Scan for the cell matching the given text and deliver its (X, Y) coordinate at center. 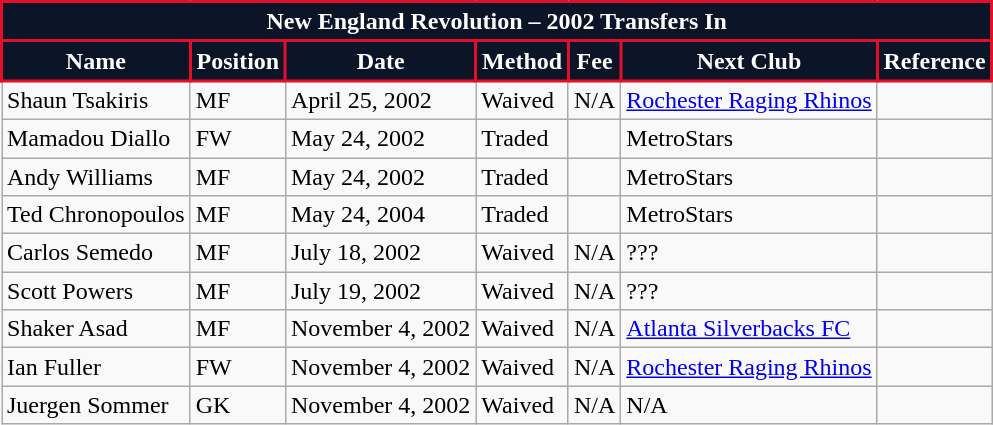
Position (238, 61)
Ted Chronopoulos (96, 215)
May 24, 2004 (380, 215)
Scott Powers (96, 291)
Carlos Semedo (96, 253)
April 25, 2002 (380, 100)
Date (380, 61)
Fee (594, 61)
Atlanta Silverbacks FC (749, 329)
Reference (934, 61)
GK (238, 405)
Next Club (749, 61)
Mamadou Diallo (96, 138)
Name (96, 61)
Andy Williams (96, 177)
Method (522, 61)
New England Revolution – 2002 Transfers In (497, 22)
July 19, 2002 (380, 291)
Juergen Sommer (96, 405)
Ian Fuller (96, 367)
Shaun Tsakiris (96, 100)
Shaker Asad (96, 329)
July 18, 2002 (380, 253)
